Extract the (X, Y) coordinate from the center of the cell holding the provided text.  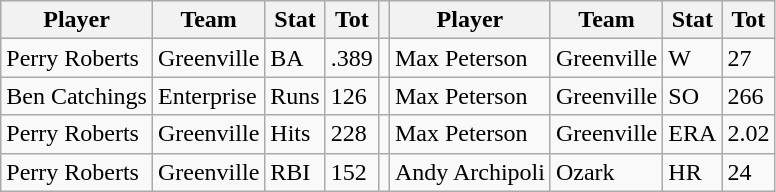
.389 (352, 58)
Runs (295, 96)
BA (295, 58)
RBI (295, 172)
266 (748, 96)
24 (748, 172)
228 (352, 134)
152 (352, 172)
HR (692, 172)
SO (692, 96)
27 (748, 58)
Andy Archipoli (470, 172)
Ben Catchings (77, 96)
Ozark (606, 172)
2.02 (748, 134)
126 (352, 96)
Hits (295, 134)
ERA (692, 134)
W (692, 58)
Enterprise (208, 96)
